Search for the cell housing the specified text and yield its (X, Y) center coordinate. 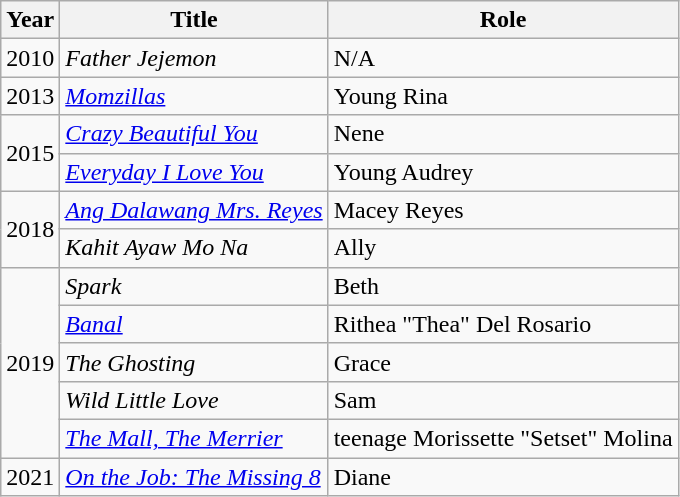
2013 (30, 96)
2015 (30, 153)
Banal (194, 324)
The Mall, The Merrier (194, 438)
On the Job: The Missing 8 (194, 477)
Ally (503, 248)
Beth (503, 286)
The Ghosting (194, 362)
Title (194, 20)
Nene (503, 134)
2021 (30, 477)
Kahit Ayaw Mo Na (194, 248)
N/A (503, 58)
Wild Little Love (194, 400)
Ang Dalawang Mrs. Reyes (194, 210)
Spark (194, 286)
Macey Reyes (503, 210)
2018 (30, 229)
Role (503, 20)
Momzillas (194, 96)
Everyday I Love You (194, 172)
Rithea "Thea" Del Rosario (503, 324)
Year (30, 20)
Young Rina (503, 96)
2010 (30, 58)
Young Audrey (503, 172)
Crazy Beautiful You (194, 134)
Sam (503, 400)
Grace (503, 362)
Father Jejemon (194, 58)
2019 (30, 362)
Diane (503, 477)
teenage Morissette "Setset" Molina (503, 438)
